Extract the [x, y] coordinate from the center of the cell holding the provided text.  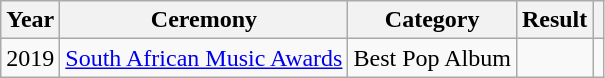
Category [432, 20]
Year [30, 20]
2019 [30, 58]
Ceremony [204, 20]
Result [554, 20]
South African Music Awards [204, 58]
Best Pop Album [432, 58]
